Capture the cell that displays the provided text and extract its [x, y] central coordinate. 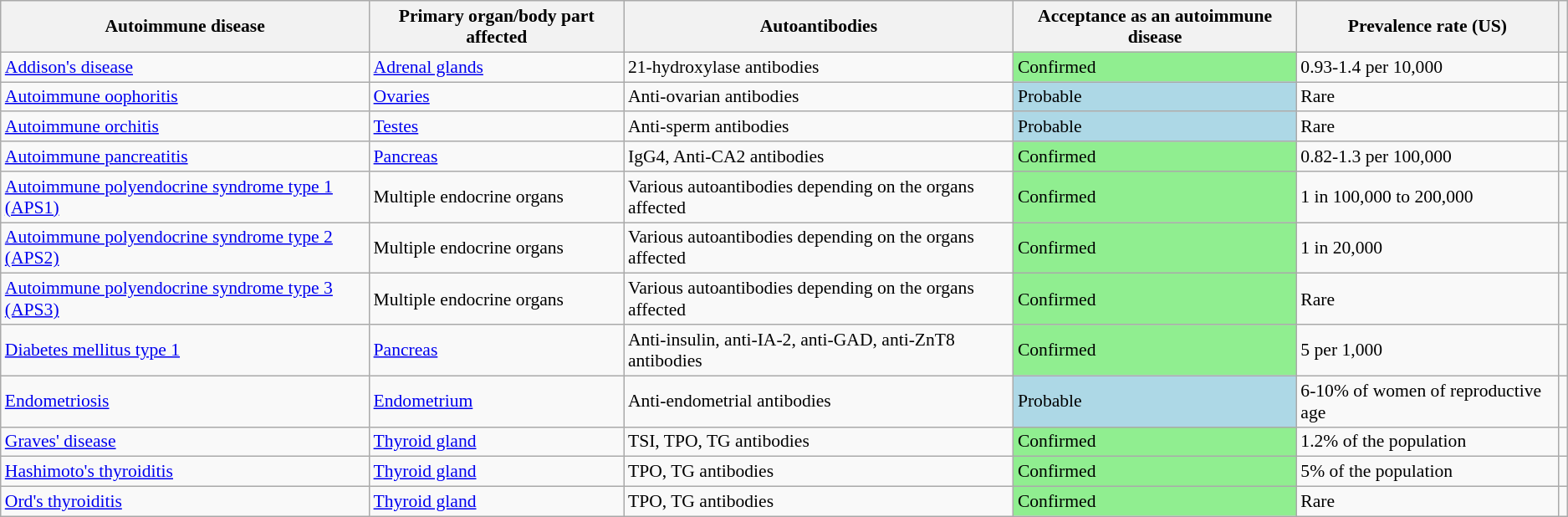
Autoimmune polyendocrine syndrome type 3 (APS3) [186, 299]
Anti-endometrial antibodies [819, 402]
Autoantibodies [819, 27]
Adrenal glands [497, 67]
5% of the population [1427, 472]
Anti-insulin, anti-IA-2, anti-GAD, anti-ZnT8 antibodies [819, 350]
Anti-ovarian antibodies [819, 97]
6-10% of women of reproductive age [1427, 402]
Diabetes mellitus type 1 [186, 350]
Autoimmune polyendocrine syndrome type 2 (APS2) [186, 248]
5 per 1,000 [1427, 350]
0.82-1.3 per 100,000 [1427, 156]
Ord's thyroiditis [186, 502]
Autoimmune polyendocrine syndrome type 1 (APS1) [186, 197]
Autoimmune disease [186, 27]
1.2% of the population [1427, 442]
Addison's disease [186, 67]
Acceptance as an autoimmune disease [1155, 27]
21-hydroxylase antibodies [819, 67]
1 in 20,000 [1427, 248]
Graves' disease [186, 442]
Primary organ/body part affected [497, 27]
IgG4, Anti-CA2 antibodies [819, 156]
TSI, TPO, TG antibodies [819, 442]
Ovaries [497, 97]
Prevalence rate (US) [1427, 27]
0.93-1.4 per 10,000 [1427, 67]
1 in 100,000 to 200,000 [1427, 197]
Autoimmune orchitis [186, 127]
Hashimoto's thyroiditis [186, 472]
Testes [497, 127]
Endometrium [497, 402]
Endometriosis [186, 402]
Autoimmune pancreatitis [186, 156]
Autoimmune oophoritis [186, 97]
Anti-sperm antibodies [819, 127]
